Provide the [X, Y] coordinate of the cell's center where the given text is located.  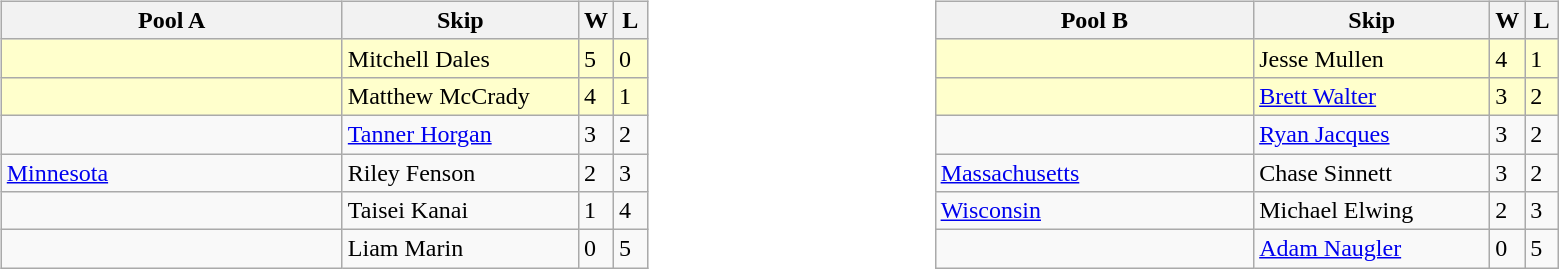
Pool A [172, 20]
Adam Naugler [1372, 249]
Mitchell Dales [460, 58]
Massachusetts [1094, 173]
Michael Elwing [1372, 211]
Chase Sinnett [1372, 173]
Liam Marin [460, 249]
Matthew McCrady [460, 96]
Pool B [1094, 20]
Riley Fenson [460, 173]
Brett Walter [1372, 96]
Jesse Mullen [1372, 58]
Minnesota [172, 173]
Taisei Kanai [460, 211]
Wisconsin [1094, 211]
Tanner Horgan [460, 134]
Ryan Jacques [1372, 134]
